From the cell containing the given text, extract its center point as [x, y] coordinate. 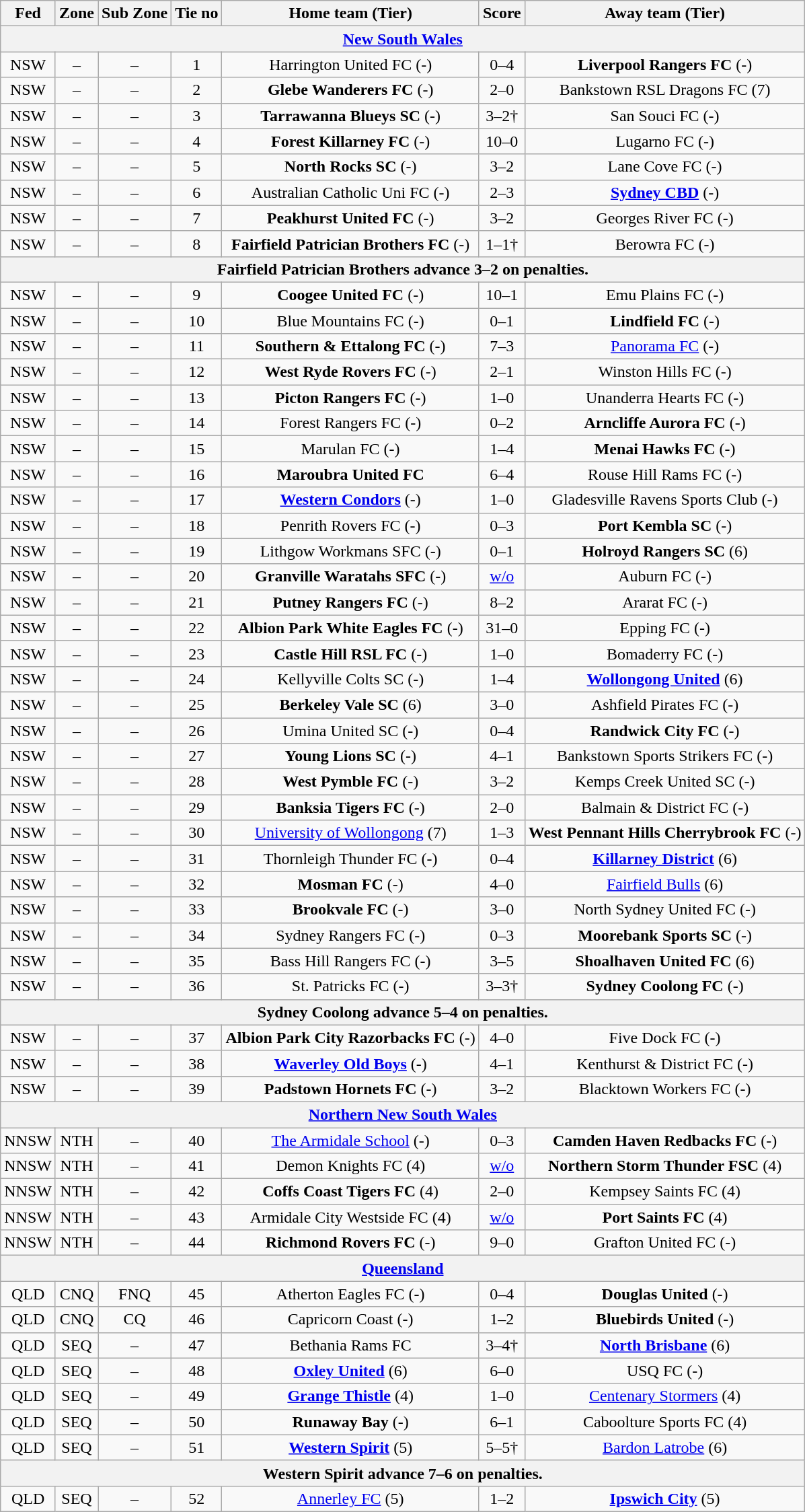
Shoalhaven United FC (6) [664, 961]
Picton Rangers FC (-) [350, 398]
Liverpool Rangers FC (-) [664, 65]
Western Spirit (5) [350, 1447]
Ashfield Pirates FC (-) [664, 705]
West Pennant Hills Cherrybrook FC (-) [664, 833]
Richmond Rovers FC (-) [350, 1243]
47 [196, 1345]
18 [196, 526]
42 [196, 1192]
Wollongong United (6) [664, 679]
Western Condors (-) [350, 500]
Five Dock FC (-) [664, 1038]
Auburn FC (-) [664, 577]
34 [196, 935]
Ipswich City (5) [664, 1499]
Brookvale FC (-) [350, 910]
Forest Rangers FC (-) [350, 423]
University of Wollongong (7) [350, 833]
6–1 [502, 1422]
Harrington United FC (-) [350, 65]
49 [196, 1396]
Atherton Eagles FC (-) [350, 1294]
25 [196, 705]
0–2 [502, 423]
10–1 [502, 295]
6–4 [502, 474]
Rouse Hill Rams FC (-) [664, 474]
8 [196, 244]
USQ FC (-) [664, 1371]
48 [196, 1371]
Gladesville Ravens Sports Club (-) [664, 500]
Runaway Bay (-) [350, 1422]
Coogee United FC (-) [350, 295]
36 [196, 986]
Balmain & District FC (-) [664, 807]
Forest Killarney FC (-) [350, 141]
Demon Knights FC (4) [350, 1166]
43 [196, 1217]
23 [196, 653]
Annerley FC (5) [350, 1499]
5–5† [502, 1447]
9 [196, 295]
West Ryde Rovers FC (-) [350, 372]
Score [502, 13]
Caboolture Sports FC (4) [664, 1422]
Granville Waratahs SFC (-) [350, 577]
45 [196, 1294]
46 [196, 1320]
13 [196, 398]
Grange Thistle (4) [350, 1396]
Umina United SC (-) [350, 730]
Sydney Coolong FC (-) [664, 986]
Lane Cove FC (-) [664, 167]
Kenthurst & District FC (-) [664, 1063]
Sydney Rangers FC (-) [350, 935]
Peakhurst United FC (-) [350, 218]
50 [196, 1422]
3–3† [502, 986]
10 [196, 321]
37 [196, 1038]
Northern Storm Thunder FSC (4) [664, 1166]
Australian Catholic Uni FC (-) [350, 192]
Albion Park White Eagles FC (-) [350, 628]
Putney Rangers FC (-) [350, 602]
1–3 [502, 833]
4 [196, 141]
Tie no [196, 13]
24 [196, 679]
5 [196, 167]
Young Lions SC (-) [350, 756]
Western Spirit advance 7–6 on penalties. [403, 1473]
Bethania Rams FC [350, 1345]
CQ [135, 1320]
Blacktown Workers FC (-) [664, 1089]
Padstown Hornets FC (-) [350, 1089]
Fed [28, 13]
Blue Mountains FC (-) [350, 321]
26 [196, 730]
Lindfield FC (-) [664, 321]
Fairfield Patrician Brothers FC (-) [350, 244]
Maroubra United FC [350, 474]
Randwick City FC (-) [664, 730]
6–0 [502, 1371]
Northern New South Wales [403, 1114]
Fairfield Bulls (6) [664, 884]
3–5 [502, 961]
Unanderra Hearts FC (-) [664, 398]
1 [196, 65]
Ararat FC (-) [664, 602]
Port Saints FC (4) [664, 1217]
3 [196, 116]
20 [196, 577]
Castle Hill RSL FC (-) [350, 653]
Capricorn Coast (-) [350, 1320]
27 [196, 756]
Mosman FC (-) [350, 884]
Emu Plains FC (-) [664, 295]
12 [196, 372]
Douglas United (-) [664, 1294]
7 [196, 218]
16 [196, 474]
Thornleigh Thunder FC (-) [350, 859]
1–1† [502, 244]
3–2† [502, 116]
Menai Hawks FC (-) [664, 449]
Bluebirds United (-) [664, 1320]
11 [196, 347]
Berkeley Vale SC (6) [350, 705]
Sub Zone [135, 13]
41 [196, 1166]
51 [196, 1447]
Tarrawanna Blueys SC (-) [350, 116]
Armidale City Westside FC (4) [350, 1217]
Epping FC (-) [664, 628]
Home team (Tier) [350, 13]
10–0 [502, 141]
Bass Hill Rangers FC (-) [350, 961]
Port Kembla SC (-) [664, 526]
2–3 [502, 192]
33 [196, 910]
28 [196, 782]
6 [196, 192]
Bomaderry FC (-) [664, 653]
39 [196, 1089]
Coffs Coast Tigers FC (4) [350, 1192]
Queensland [403, 1268]
Southern & Ettalong FC (-) [350, 347]
Centenary Stormers (4) [664, 1396]
31–0 [502, 628]
Arncliffe Aurora FC (-) [664, 423]
Glebe Wanderers FC (-) [350, 90]
14 [196, 423]
22 [196, 628]
Panorama FC (-) [664, 347]
Kemps Creek United SC (-) [664, 782]
The Armidale School (-) [350, 1141]
15 [196, 449]
Bankstown Sports Strikers FC (-) [664, 756]
9–0 [502, 1243]
New South Wales [403, 39]
Banksia Tigers FC (-) [350, 807]
32 [196, 884]
35 [196, 961]
21 [196, 602]
Berowra FC (-) [664, 244]
Bardon Latrobe (6) [664, 1447]
29 [196, 807]
Fairfield Patrician Brothers advance 3–2 on penalties. [403, 269]
Waverley Old Boys (-) [350, 1063]
52 [196, 1499]
Away team (Tier) [664, 13]
2 [196, 90]
Penrith Rovers FC (-) [350, 526]
Georges River FC (-) [664, 218]
St. Patricks FC (-) [350, 986]
Winston Hills FC (-) [664, 372]
31 [196, 859]
2–1 [502, 372]
San Souci FC (-) [664, 116]
40 [196, 1141]
Kellyville Colts SC (-) [350, 679]
West Pymble FC (-) [350, 782]
Camden Haven Redbacks FC (-) [664, 1141]
44 [196, 1243]
19 [196, 551]
8–2 [502, 602]
Albion Park City Razorbacks FC (-) [350, 1038]
Holroyd Rangers SC (6) [664, 551]
17 [196, 500]
Lithgow Workmans SFC (-) [350, 551]
Bankstown RSL Dragons FC (7) [664, 90]
North Sydney United FC (-) [664, 910]
Kempsey Saints FC (4) [664, 1192]
Killarney District (6) [664, 859]
Grafton United FC (-) [664, 1243]
Sydney CBD (-) [664, 192]
North Brisbane (6) [664, 1345]
38 [196, 1063]
Moorebank Sports SC (-) [664, 935]
3–4† [502, 1345]
Oxley United (6) [350, 1371]
7–3 [502, 347]
FNQ [135, 1294]
Lugarno FC (-) [664, 141]
North Rocks SC (-) [350, 167]
Sydney Coolong advance 5–4 on penalties. [403, 1012]
Zone [77, 13]
Marulan FC (-) [350, 449]
30 [196, 833]
